Capture the cell that displays the provided text and extract its [x, y] central coordinate. 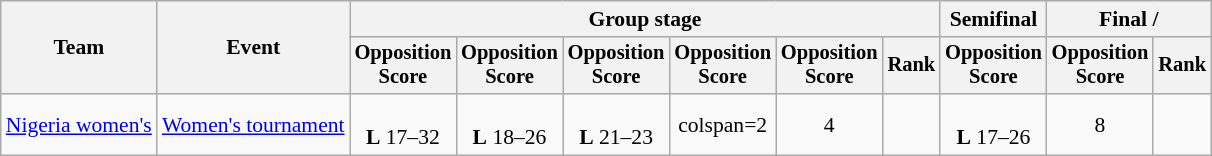
Event [254, 48]
Team [79, 48]
8 [1100, 124]
Women's tournament [254, 124]
Group stage [646, 19]
colspan=2 [722, 124]
Final / [1129, 19]
L 17–32 [404, 124]
L 17–26 [994, 124]
L 21–23 [616, 124]
L 18–26 [510, 124]
Nigeria women's [79, 124]
4 [830, 124]
Semifinal [994, 19]
